Determine the [x, y] coordinate at the center of the cell enclosing the given text.  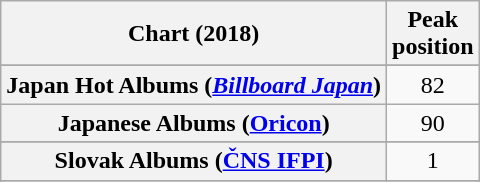
Japan Hot Albums (Billboard Japan) [194, 85]
90 [433, 123]
1 [433, 161]
82 [433, 85]
Peak position [433, 34]
Chart (2018) [194, 34]
Slovak Albums (ČNS IFPI) [194, 161]
Japanese Albums (Oricon) [194, 123]
